Determine the (X, Y) coordinate at the center of the cell enclosing the given text.  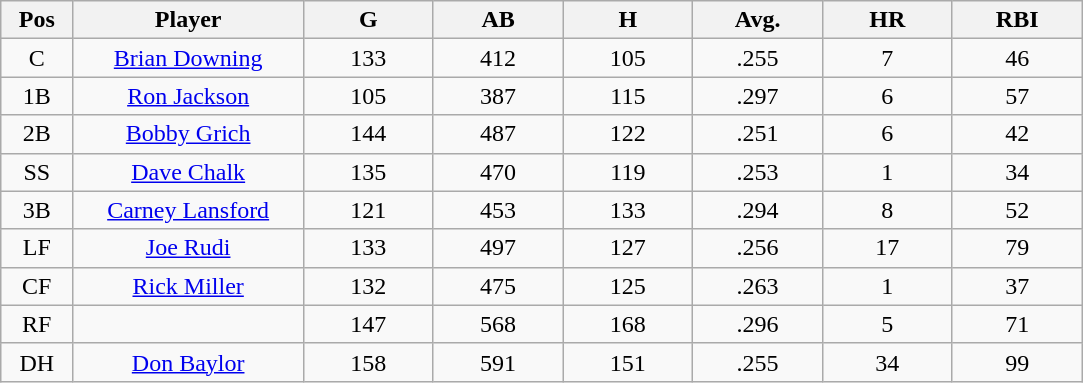
42 (1017, 134)
HR (887, 20)
DH (37, 362)
CF (37, 286)
387 (498, 96)
Brian Downing (188, 58)
99 (1017, 362)
132 (368, 286)
144 (368, 134)
147 (368, 324)
Don Baylor (188, 362)
.256 (758, 248)
475 (498, 286)
168 (628, 324)
5 (887, 324)
8 (887, 210)
115 (628, 96)
Ron Jackson (188, 96)
487 (498, 134)
497 (498, 248)
Dave Chalk (188, 172)
LF (37, 248)
.263 (758, 286)
RBI (1017, 20)
.297 (758, 96)
151 (628, 362)
C (37, 58)
.294 (758, 210)
453 (498, 210)
Pos (37, 20)
17 (887, 248)
568 (498, 324)
125 (628, 286)
46 (1017, 58)
119 (628, 172)
122 (628, 134)
37 (1017, 286)
135 (368, 172)
71 (1017, 324)
Avg. (758, 20)
3B (37, 210)
Rick Miller (188, 286)
2B (37, 134)
G (368, 20)
.251 (758, 134)
.296 (758, 324)
.253 (758, 172)
Bobby Grich (188, 134)
RF (37, 324)
591 (498, 362)
121 (368, 210)
470 (498, 172)
7 (887, 58)
SS (37, 172)
Carney Lansford (188, 210)
1B (37, 96)
127 (628, 248)
AB (498, 20)
Joe Rudi (188, 248)
57 (1017, 96)
158 (368, 362)
H (628, 20)
79 (1017, 248)
412 (498, 58)
Player (188, 20)
52 (1017, 210)
